From the cell containing the given text, extract its center point as [X, Y] coordinate. 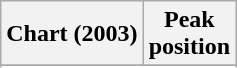
Peakposition [189, 34]
Chart (2003) [72, 34]
